Find where the given text appears and provide that cell's center as [X, Y] coordinate. 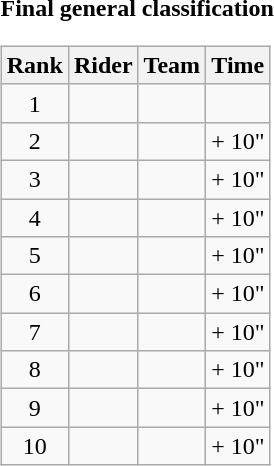
6 [34, 294]
9 [34, 408]
5 [34, 256]
10 [34, 446]
Rank [34, 65]
Rider [103, 65]
8 [34, 370]
7 [34, 332]
1 [34, 103]
4 [34, 217]
Time [238, 65]
3 [34, 179]
2 [34, 141]
Team [172, 65]
